Find where the given text appears and provide that cell's center as (x, y) coordinate. 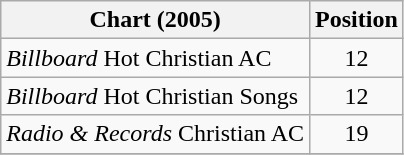
Chart (2005) (156, 20)
19 (357, 134)
Position (357, 20)
Billboard Hot Christian AC (156, 58)
Billboard Hot Christian Songs (156, 96)
Radio & Records Christian AC (156, 134)
